Output the [x, y] coordinate of the center of the cell containing the given text.  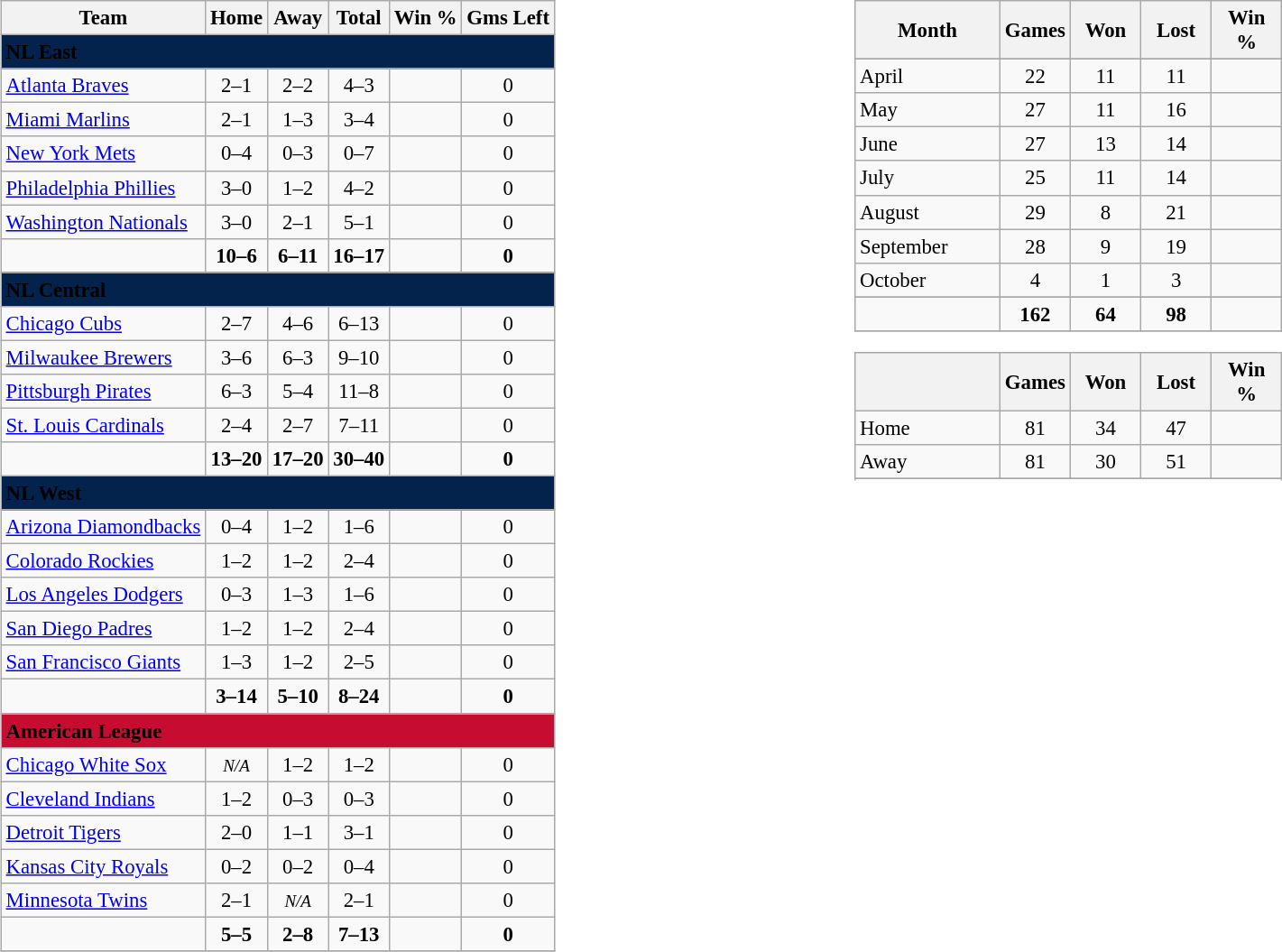
Cleveland Indians [103, 799]
Chicago Cubs [103, 323]
Arizona Diamondbacks [103, 527]
Month [927, 31]
6–11 [298, 255]
4–6 [298, 323]
5–4 [298, 392]
16–17 [359, 255]
29 [1035, 212]
4–2 [359, 188]
3–6 [236, 357]
Colorado Rockies [103, 561]
5–1 [359, 222]
19 [1176, 246]
Los Angeles Dodgers [103, 595]
Washington Nationals [103, 222]
28 [1035, 246]
162 [1035, 314]
25 [1035, 178]
9 [1105, 246]
Miami Marlins [103, 120]
Philadelphia Phillies [103, 188]
5–5 [236, 934]
June [927, 144]
10–6 [236, 255]
Total [359, 18]
April [927, 77]
16 [1176, 110]
51 [1176, 462]
2–5 [359, 662]
July [927, 178]
22 [1035, 77]
13 [1105, 144]
Chicago White Sox [103, 764]
9–10 [359, 357]
Team [103, 18]
San Diego Padres [103, 629]
NL East [278, 52]
3–4 [359, 120]
11–8 [359, 392]
Minnesota Twins [103, 900]
American League [278, 730]
May [927, 110]
October [927, 280]
8–24 [359, 697]
64 [1105, 314]
Kansas City Royals [103, 866]
0–7 [359, 153]
St. Louis Cardinals [103, 425]
Detroit Tigers [103, 832]
21 [1176, 212]
August [927, 212]
NL West [278, 493]
San Francisco Giants [103, 662]
1–1 [298, 832]
NL Central [278, 290]
5–10 [298, 697]
3–1 [359, 832]
8 [1105, 212]
7–11 [359, 425]
Milwaukee Brewers [103, 357]
2–2 [298, 86]
98 [1176, 314]
6–13 [359, 323]
Pittsburgh Pirates [103, 392]
September [927, 246]
2–8 [298, 934]
Atlanta Braves [103, 86]
47 [1176, 428]
13–20 [236, 459]
Gms Left [508, 18]
3–14 [236, 697]
34 [1105, 428]
New York Mets [103, 153]
3 [1176, 280]
2–0 [236, 832]
30–40 [359, 459]
4–3 [359, 86]
7–13 [359, 934]
30 [1105, 462]
4 [1035, 280]
1 [1105, 280]
17–20 [298, 459]
